Determine the [x, y] coordinate at the center of the cell enclosing the given text.  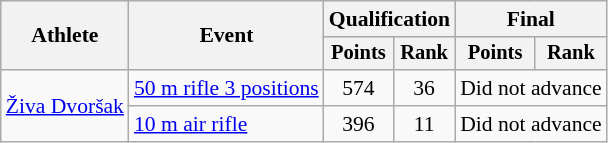
Final [531, 19]
396 [358, 124]
11 [424, 124]
Event [226, 36]
50 m rifle 3 positions [226, 88]
Qualification [390, 19]
10 m air rifle [226, 124]
574 [358, 88]
Athlete [65, 36]
Živa Dvoršak [65, 106]
36 [424, 88]
